Extract the [X, Y] coordinate from the center of the cell holding the provided text.  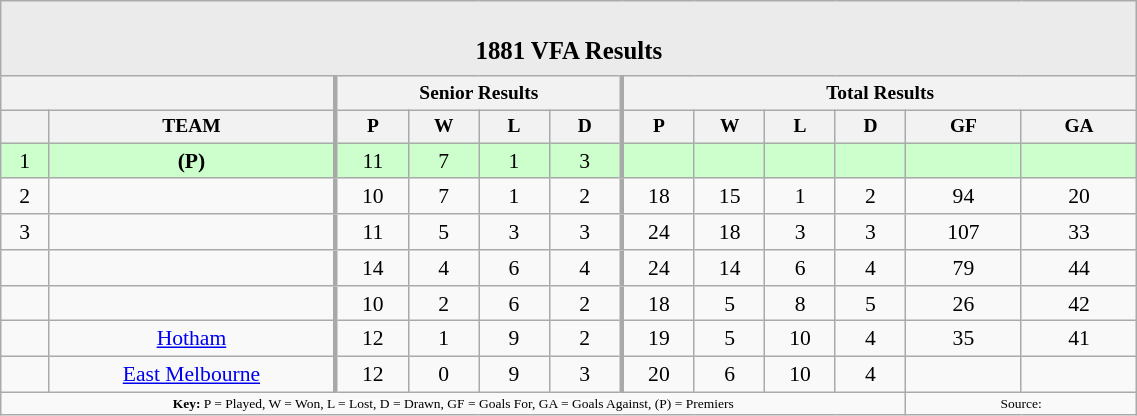
Key: P = Played, W = Won, L = Lost, D = Drawn, GF = Goals For, GA = Goals Against, (P) = Premiers [454, 403]
TEAM [192, 126]
42 [1079, 304]
GA [1079, 126]
(P) [192, 161]
Total Results [880, 94]
35 [964, 339]
15 [729, 197]
19 [658, 339]
Source: [1022, 403]
8 [800, 304]
33 [1079, 232]
107 [964, 232]
Senior Results [479, 94]
GF [964, 126]
44 [1079, 268]
94 [964, 197]
26 [964, 304]
0 [443, 375]
East Melbourne [192, 375]
79 [964, 268]
Hotham [192, 339]
41 [1079, 339]
